Determine the (X, Y) coordinate at the center of the cell enclosing the given text.  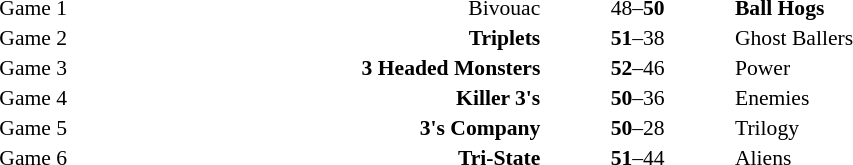
3's Company (306, 128)
Triplets (306, 38)
50–28 (638, 128)
3 Headed Monsters (306, 68)
Killer 3's (306, 98)
52–46 (638, 68)
50–36 (638, 98)
51–38 (638, 38)
